Capture the cell that displays the provided text and extract its [x, y] central coordinate. 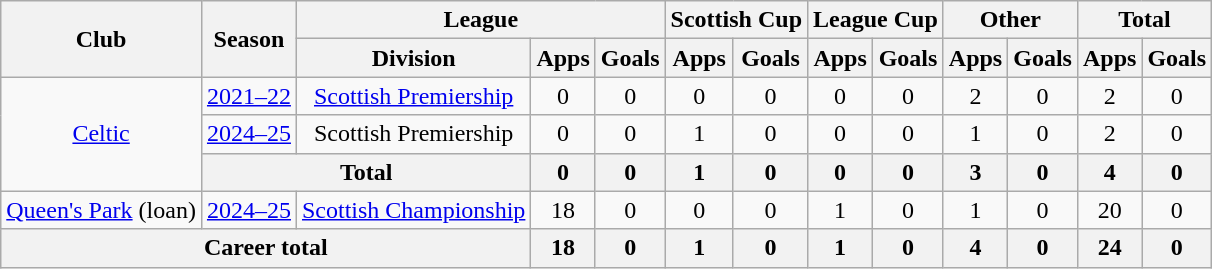
24 [1109, 248]
Other [1010, 20]
3 [975, 172]
Season [248, 39]
2021–22 [248, 96]
Career total [266, 248]
Scottish Cup [736, 20]
League [480, 20]
Division [413, 58]
20 [1109, 210]
Celtic [102, 134]
Club [102, 39]
Queen's Park (loan) [102, 210]
Scottish Championship [413, 210]
League Cup [876, 20]
